Return [X, Y] of the center of cell containing provided text 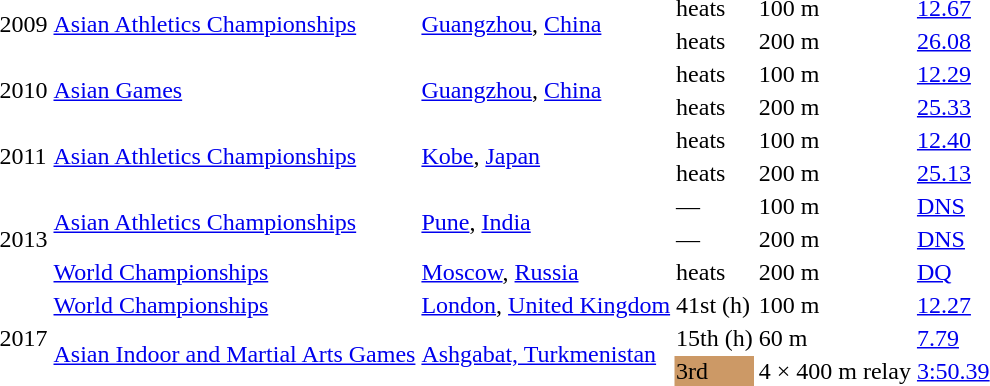
Kobe, Japan [546, 156]
Moscow, Russia [546, 272]
15th (h) [715, 338]
Asian Indoor and Martial Arts Games [234, 354]
Guangzhou, China [546, 90]
London, United Kingdom [546, 305]
Pune, India [546, 222]
41st (h) [715, 305]
4 × 400 m relay [834, 371]
Asian Games [234, 90]
60 m [834, 338]
3rd [715, 371]
Ashgabat, Turkmenistan [546, 354]
